Return (x, y) of the center of cell containing provided text 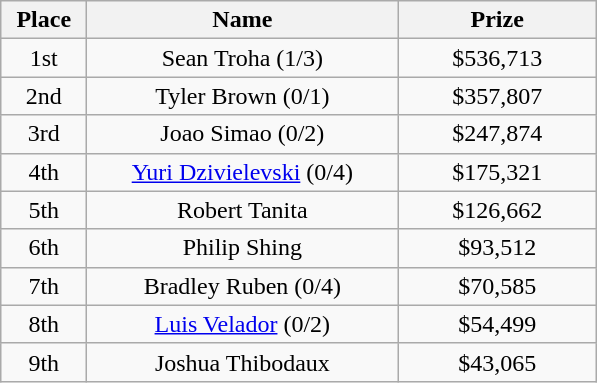
$247,874 (498, 134)
8th (44, 324)
$70,585 (498, 286)
Prize (498, 20)
Joshua Thibodaux (242, 362)
$93,512 (498, 248)
$536,713 (498, 58)
Sean Troha (1/3) (242, 58)
Robert Tanita (242, 210)
Philip Shing (242, 248)
Name (242, 20)
1st (44, 58)
$357,807 (498, 96)
6th (44, 248)
Yuri Dzivielevski (0/4) (242, 172)
2nd (44, 96)
Joao Simao (0/2) (242, 134)
7th (44, 286)
4th (44, 172)
3rd (44, 134)
$126,662 (498, 210)
Place (44, 20)
Tyler Brown (0/1) (242, 96)
5th (44, 210)
$43,065 (498, 362)
$54,499 (498, 324)
Luis Velador (0/2) (242, 324)
9th (44, 362)
Bradley Ruben (0/4) (242, 286)
$175,321 (498, 172)
